Capture the cell that displays the provided text and extract its [X, Y] central coordinate. 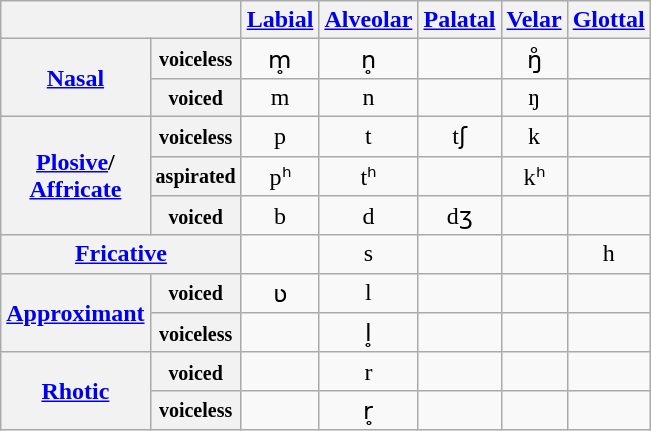
pʰ [280, 176]
t [368, 136]
Glottal [608, 20]
aspirated [196, 176]
r [368, 371]
Approximant [76, 312]
m [280, 97]
k [534, 136]
tʰ [368, 176]
Plosive/Affricate [76, 176]
l̥ [368, 333]
n [368, 97]
Palatal [460, 20]
b [280, 216]
h [608, 254]
Rhotic [76, 391]
m̥ [280, 59]
r̥ [368, 410]
tʃ [460, 136]
Alveolar [368, 20]
ŋ [534, 97]
dʒ [460, 216]
ŋ̊ [534, 59]
Labial [280, 20]
l [368, 293]
Fricative [121, 254]
kʰ [534, 176]
Velar [534, 20]
p [280, 136]
s [368, 254]
Nasal [76, 78]
d [368, 216]
n̥ [368, 59]
ʋ [280, 293]
